Return [X, Y] of the center of cell containing provided text 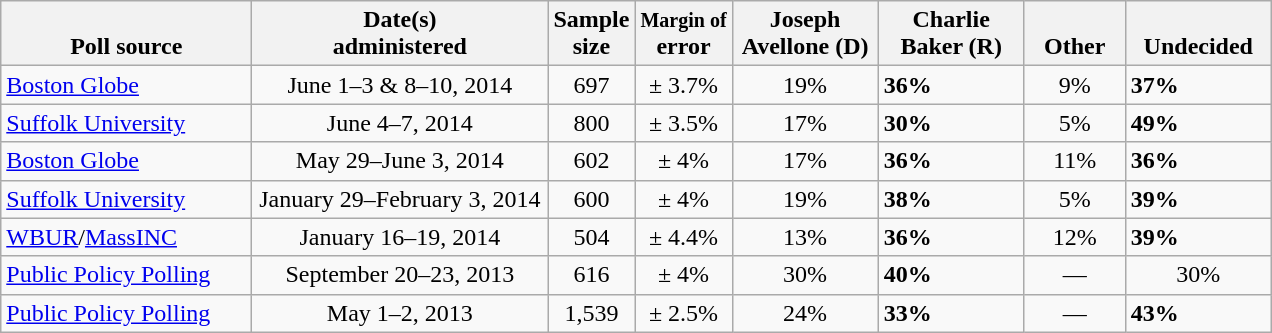
12% [1074, 237]
697 [592, 85]
June 1–3 & 8–10, 2014 [400, 85]
24% [805, 313]
June 4–7, 2014 [400, 123]
Date(s)administered [400, 34]
JosephAvellone (D) [805, 34]
January 29–February 3, 2014 [400, 199]
49% [1198, 123]
43% [1198, 313]
± 3.5% [684, 123]
37% [1198, 85]
616 [592, 275]
WBUR/MassINC [126, 237]
Samplesize [592, 34]
11% [1074, 161]
33% [951, 313]
May 29–June 3, 2014 [400, 161]
January 16–19, 2014 [400, 237]
13% [805, 237]
Undecided [1198, 34]
Margin oferror [684, 34]
± 2.5% [684, 313]
40% [951, 275]
800 [592, 123]
9% [1074, 85]
± 3.7% [684, 85]
Other [1074, 34]
504 [592, 237]
Poll source [126, 34]
38% [951, 199]
September 20–23, 2013 [400, 275]
1,539 [592, 313]
CharlieBaker (R) [951, 34]
± 4.4% [684, 237]
600 [592, 199]
May 1–2, 2013 [400, 313]
602 [592, 161]
